Provide the (x, y) coordinate of the cell's center where the given text is located.  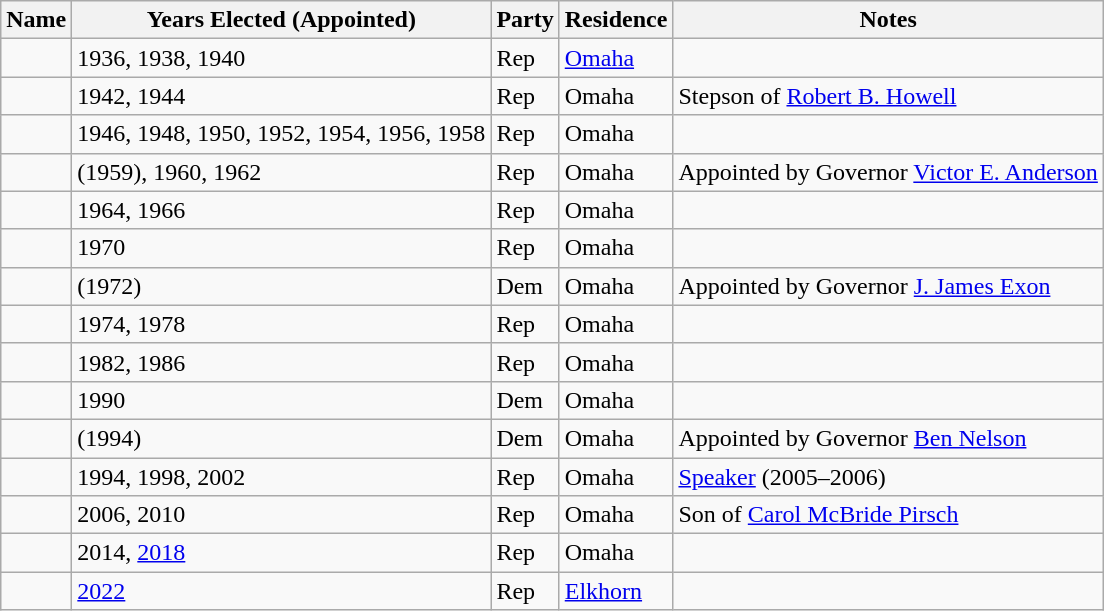
Appointed by Governor Ben Nelson (888, 438)
1982, 1986 (282, 362)
1946, 1948, 1950, 1952, 1954, 1956, 1958 (282, 134)
(1972) (282, 286)
1970 (282, 248)
Years Elected (Appointed) (282, 20)
1942, 1944 (282, 96)
Elkhorn (616, 591)
(1994) (282, 438)
Name (36, 20)
Son of Carol McBride Pirsch (888, 515)
Appointed by Governor Victor E. Anderson (888, 172)
1936, 1938, 1940 (282, 58)
2006, 2010 (282, 515)
Residence (616, 20)
2014, 2018 (282, 553)
1974, 1978 (282, 324)
1964, 1966 (282, 210)
Speaker (2005–2006) (888, 477)
Notes (888, 20)
(1959), 1960, 1962 (282, 172)
Party (525, 20)
Stepson of Robert B. Howell (888, 96)
1990 (282, 400)
1994, 1998, 2002 (282, 477)
2022 (282, 591)
Appointed by Governor J. James Exon (888, 286)
